Find where the given text appears and provide that cell's center as (X, Y) coordinate. 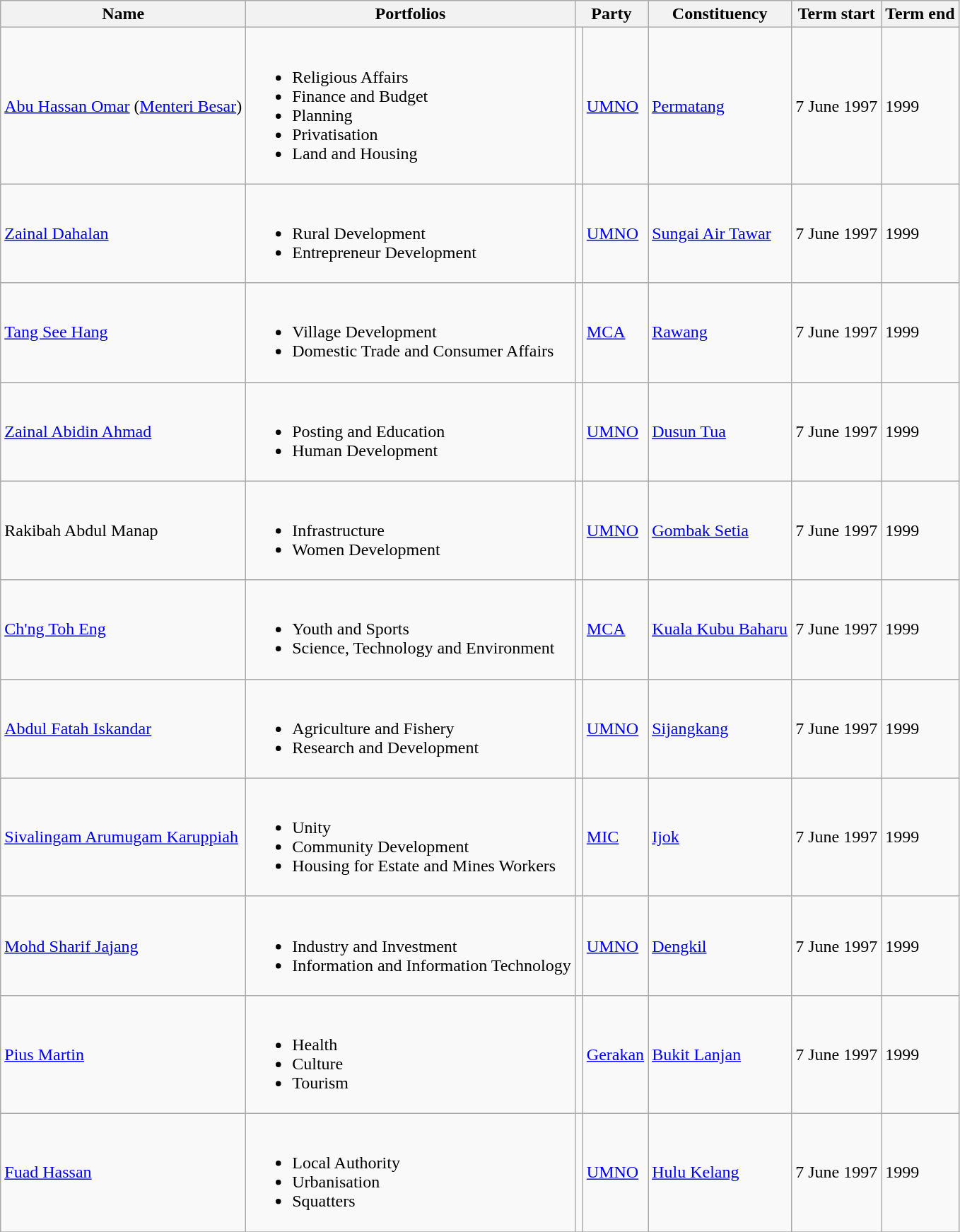
Rural DevelopmentEntrepreneur Development (411, 233)
Party (611, 14)
Zainal Dahalan (123, 233)
Kuala Kubu Baharu (720, 629)
Portfolios (411, 14)
Sivalingam Arumugam Karuppiah (123, 837)
Sungai Air Tawar (720, 233)
Rakibah Abdul Manap (123, 530)
HealthCultureTourism (411, 1054)
Ijok (720, 837)
Dengkil (720, 946)
Industry and InvestmentInformation and Information Technology (411, 946)
Rawang (720, 332)
Youth and SportsScience, Technology and Environment (411, 629)
Fuad Hassan (123, 1173)
Ch'ng Toh Eng (123, 629)
InfrastructureWomen Development (411, 530)
Mohd Sharif Jajang (123, 946)
Village DevelopmentDomestic Trade and Consumer Affairs (411, 332)
Religious AffairsFinance and BudgetPlanningPrivatisationLand and Housing (411, 106)
Local AuthorityUrbanisationSquatters (411, 1173)
UnityCommunity DevelopmentHousing for Estate and Mines Workers (411, 837)
Posting and EducationHuman Development (411, 431)
Dusun Tua (720, 431)
Term start (837, 14)
Bukit Lanjan (720, 1054)
Hulu Kelang (720, 1173)
Constituency (720, 14)
Permatang (720, 106)
Name (123, 14)
Abdul Fatah Iskandar (123, 728)
Zainal Abidin Ahmad (123, 431)
Pius Martin (123, 1054)
Sijangkang (720, 728)
Gombak Setia (720, 530)
Gerakan (615, 1054)
Abu Hassan Omar (Menteri Besar) (123, 106)
Term end (920, 14)
Tang See Hang (123, 332)
MIC (615, 837)
Agriculture and FisheryResearch and Development (411, 728)
